Return the [X, Y] coordinate for the center point of the cell that contains the specified text.  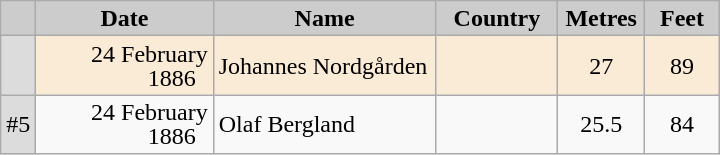
89 [682, 66]
Metres [601, 18]
#5 [18, 124]
84 [682, 124]
27 [601, 66]
Name [324, 18]
Date [124, 18]
25.5 [601, 124]
Olaf Bergland [324, 124]
Feet [682, 18]
Country [497, 18]
Johannes Nordgården [324, 66]
